From the cell containing the given text, extract its center point as [x, y] coordinate. 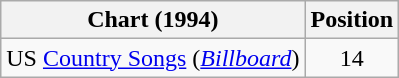
Position [352, 20]
14 [352, 58]
US Country Songs (Billboard) [153, 58]
Chart (1994) [153, 20]
